Search for the cell housing the specified text and yield its (x, y) center coordinate. 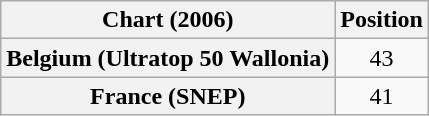
43 (382, 58)
Belgium (Ultratop 50 Wallonia) (168, 58)
Position (382, 20)
41 (382, 96)
France (SNEP) (168, 96)
Chart (2006) (168, 20)
